Identify which cell holds the provided text, then report its [X, Y] central coordinate. 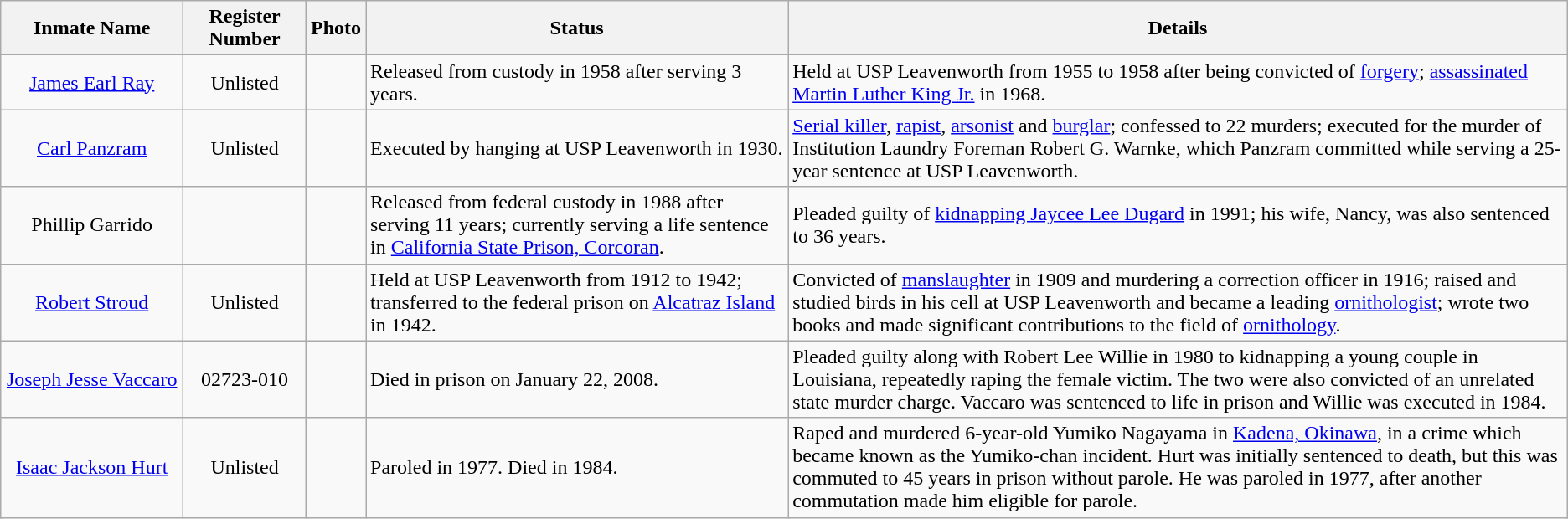
Carl Panzram [92, 148]
Held at USP Leavenworth from 1912 to 1942; transferred to the federal prison on Alcatraz Island in 1942. [577, 302]
Phillip Garrido [92, 225]
Register Number [245, 28]
Paroled in 1977. Died in 1984. [577, 467]
Status [577, 28]
Executed by hanging at USP Leavenworth in 1930. [577, 148]
James Earl Ray [92, 82]
Details [1178, 28]
Held at USP Leavenworth from 1955 to 1958 after being convicted of forgery; assassinated Martin Luther King Jr. in 1968. [1178, 82]
Died in prison on January 22, 2008. [577, 379]
Released from custody in 1958 after serving 3 years. [577, 82]
Pleaded guilty of kidnapping Jaycee Lee Dugard in 1991; his wife, Nancy, was also sentenced to 36 years. [1178, 225]
Robert Stroud [92, 302]
Joseph Jesse Vaccaro [92, 379]
Photo [337, 28]
02723-010 [245, 379]
Inmate Name [92, 28]
Released from federal custody in 1988 after serving 11 years; currently serving a life sentence in California State Prison, Corcoran. [577, 225]
Isaac Jackson Hurt [92, 467]
